Scan for the cell matching the given text and deliver its (x, y) coordinate at center. 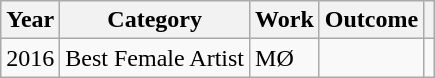
Category (155, 20)
Year (30, 20)
Outcome (371, 20)
Work (285, 20)
Best Female Artist (155, 58)
MØ (285, 58)
2016 (30, 58)
